Output the (X, Y) coordinate of the center of the cell containing the given text.  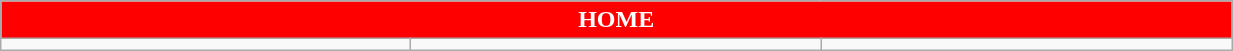
HOME (616, 20)
